Determine the [x, y] coordinate at the center of the cell enclosing the given text.  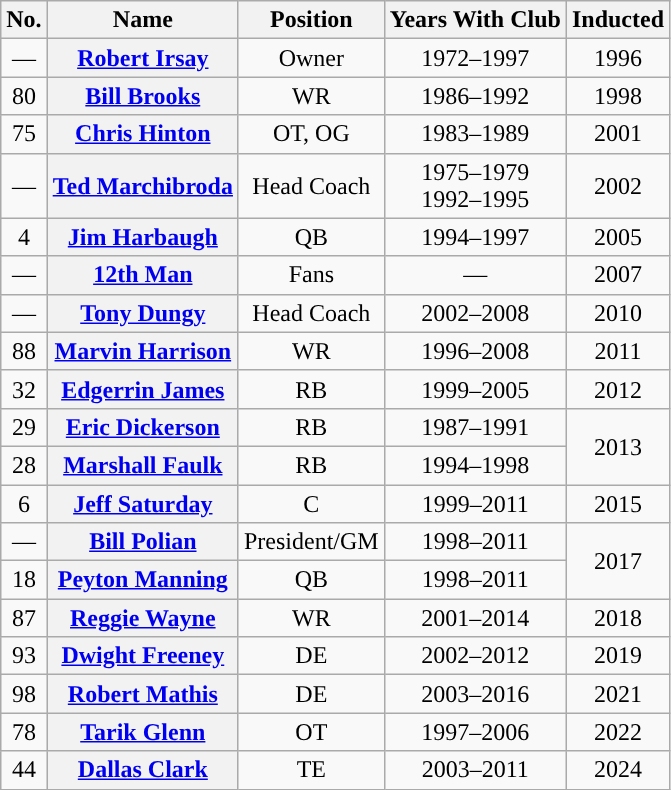
2002–2008 [475, 313]
Position [311, 20]
28 [24, 465]
Inducted [618, 20]
Fans [311, 275]
Marvin Harrison [142, 351]
2017 [618, 561]
2015 [618, 503]
2005 [618, 237]
2024 [618, 770]
1975–19791992–1995 [475, 186]
80 [24, 96]
2003–2016 [475, 694]
2011 [618, 351]
Edgerrin James [142, 389]
Dwight Freeney [142, 656]
Peyton Manning [142, 580]
2013 [618, 446]
TE [311, 770]
Years With Club [475, 20]
Owner [311, 58]
2007 [618, 275]
2002 [618, 186]
Robert Mathis [142, 694]
C [311, 503]
4 [24, 237]
44 [24, 770]
Ted Marchibroda [142, 186]
2002–2012 [475, 656]
OT, OG [311, 134]
87 [24, 618]
12th Man [142, 275]
1996–2008 [475, 351]
Tarik Glenn [142, 732]
1972–1997 [475, 58]
2019 [618, 656]
Bill Polian [142, 542]
Bill Brooks [142, 96]
2018 [618, 618]
29 [24, 427]
75 [24, 134]
Eric Dickerson [142, 427]
No. [24, 20]
Name [142, 20]
Reggie Wayne [142, 618]
1994–1997 [475, 237]
1999–2005 [475, 389]
1986–1992 [475, 96]
1983–1989 [475, 134]
6 [24, 503]
2022 [618, 732]
98 [24, 694]
Robert Irsay [142, 58]
32 [24, 389]
President/GM [311, 542]
Dallas Clark [142, 770]
2010 [618, 313]
1994–1998 [475, 465]
1997–2006 [475, 732]
Marshall Faulk [142, 465]
2001 [618, 134]
1999–2011 [475, 503]
Jeff Saturday [142, 503]
Jim Harbaugh [142, 237]
88 [24, 351]
2001–2014 [475, 618]
1996 [618, 58]
OT [311, 732]
Tony Dungy [142, 313]
Chris Hinton [142, 134]
78 [24, 732]
2021 [618, 694]
2003–2011 [475, 770]
18 [24, 580]
2012 [618, 389]
1998 [618, 96]
1987–1991 [475, 427]
93 [24, 656]
